Search for the cell housing the specified text and yield its (x, y) center coordinate. 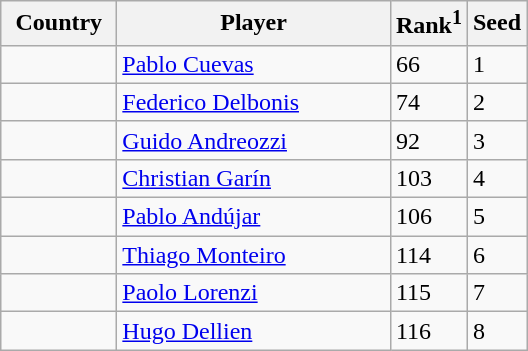
Thiago Monteiro (254, 255)
Paolo Lorenzi (254, 293)
5 (496, 217)
6 (496, 255)
Player (254, 24)
Federico Delbonis (254, 102)
Hugo Dellien (254, 331)
Country (59, 24)
2 (496, 102)
1 (496, 64)
115 (428, 293)
Seed (496, 24)
106 (428, 217)
Christian Garín (254, 178)
66 (428, 64)
Guido Andreozzi (254, 140)
Pablo Andújar (254, 217)
116 (428, 331)
4 (496, 178)
Rank1 (428, 24)
74 (428, 102)
Pablo Cuevas (254, 64)
8 (496, 331)
92 (428, 140)
7 (496, 293)
103 (428, 178)
3 (496, 140)
114 (428, 255)
